Search for the cell housing the specified text and yield its [X, Y] center coordinate. 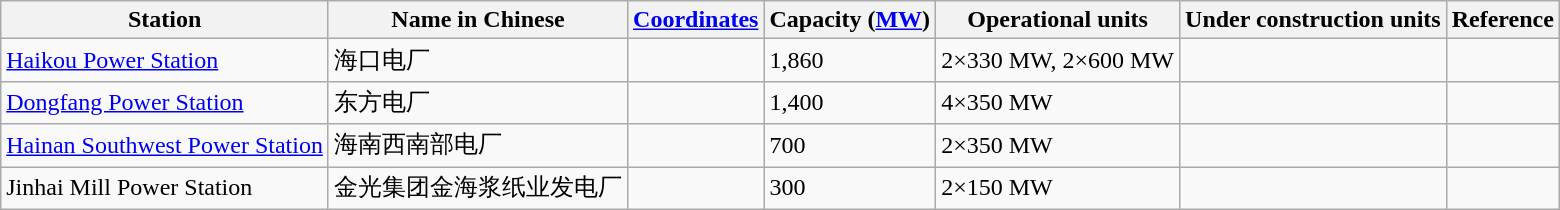
Operational units [1058, 20]
Under construction units [1314, 20]
4×350 MW [1058, 102]
Reference [1502, 20]
2×350 MW [1058, 146]
Name in Chinese [478, 20]
Hainan Southwest Power Station [165, 146]
1,860 [850, 60]
Coordinates [696, 20]
东方电厂 [478, 102]
300 [850, 188]
Station [165, 20]
Capacity (MW) [850, 20]
700 [850, 146]
海南西南部电厂 [478, 146]
Jinhai Mill Power Station [165, 188]
2×150 MW [1058, 188]
Dongfang Power Station [165, 102]
Haikou Power Station [165, 60]
1,400 [850, 102]
2×330 MW, 2×600 MW [1058, 60]
金光集团金海浆纸业发电厂 [478, 188]
海口电厂 [478, 60]
